For the text-containing cell, return its midpoint in (x, y) coordinate format. 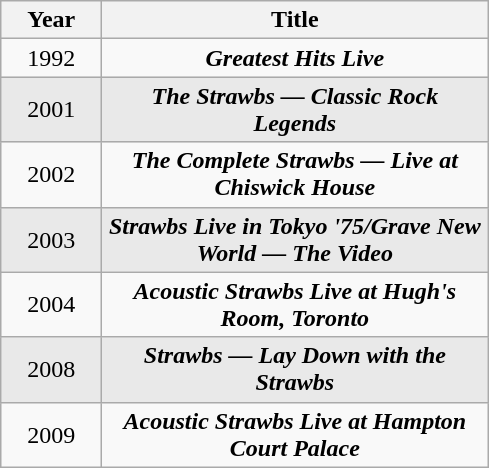
Strawbs Live in Tokyo '75/Grave New World — The Video (295, 240)
1992 (52, 58)
2002 (52, 174)
Title (295, 20)
Acoustic Strawbs Live at Hugh's Room, Toronto (295, 304)
2004 (52, 304)
The Complete Strawbs — Live at Chiswick House (295, 174)
The Strawbs — Classic Rock Legends (295, 110)
Strawbs — Lay Down with the Strawbs (295, 370)
Greatest Hits Live (295, 58)
Year (52, 20)
2009 (52, 434)
2008 (52, 370)
2001 (52, 110)
2003 (52, 240)
Acoustic Strawbs Live at Hampton Court Palace (295, 434)
